Scan for the cell matching the given text and deliver its (X, Y) coordinate at center. 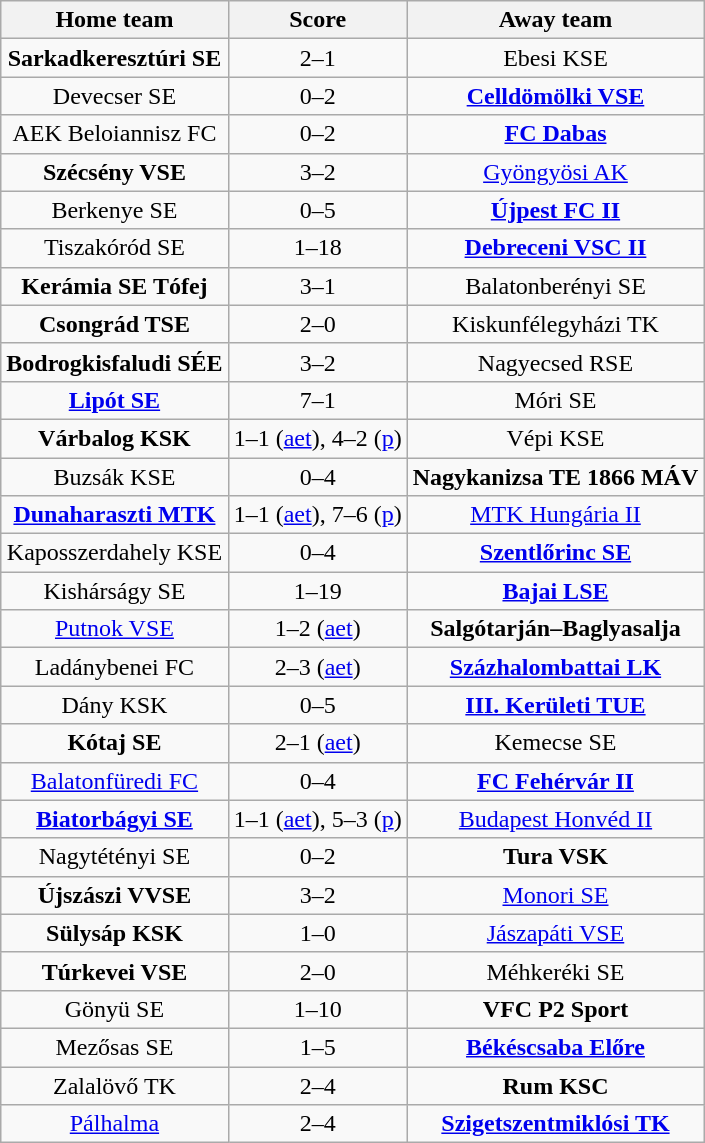
Zalalövő TK (114, 1085)
VFC P2 Sport (556, 1009)
Gyöngyösi AK (556, 172)
Csongrád TSE (114, 324)
Pálhalma (114, 1124)
Sarkadkeresztúri SE (114, 58)
Home team (114, 20)
Szigetszentmiklósi TK (556, 1124)
Balatonberényi SE (556, 286)
FC Fehérvár II (556, 781)
3–1 (318, 286)
Mezősas SE (114, 1047)
Biatorbágyi SE (114, 819)
Tura VSK (556, 857)
Gönyü SE (114, 1009)
Szécsény VSE (114, 172)
Móri SE (556, 400)
MTK Hungária II (556, 515)
Balatonfüredi FC (114, 781)
Putnok VSE (114, 629)
Rum KSC (556, 1085)
Kiskunfélegyházi TK (556, 324)
Dunaharaszti MTK (114, 515)
1–19 (318, 591)
1–10 (318, 1009)
1–1 (aet), 4–2 (p) (318, 438)
1–1 (aet), 7–6 (p) (318, 515)
2–1 (aet) (318, 743)
Kaposszerdahely KSE (114, 553)
Jászapáti VSE (556, 933)
Sülysáp KSK (114, 933)
Lipót SE (114, 400)
2–1 (318, 58)
Szentlőrinc SE (556, 553)
Kemecse SE (556, 743)
Celldömölki VSE (556, 96)
Devecser SE (114, 96)
Tiszakóród SE (114, 248)
Vépi KSE (556, 438)
Méhkeréki SE (556, 971)
III. Kerületi TUE (556, 705)
1–1 (aet), 5–3 (p) (318, 819)
Újszászi VVSE (114, 895)
2–3 (aet) (318, 667)
Berkenye SE (114, 210)
Away team (556, 20)
Békéscsaba Előre (556, 1047)
7–1 (318, 400)
Túrkevei VSE (114, 971)
Debreceni VSC II (556, 248)
AEK Beloiannisz FC (114, 134)
Score (318, 20)
1–5 (318, 1047)
Bodrogkisfaludi SÉE (114, 362)
Nagyecsed RSE (556, 362)
Bajai LSE (556, 591)
Újpest FC II (556, 210)
Nagytétényi SE (114, 857)
Budapest Honvéd II (556, 819)
Kerámia SE Tófej (114, 286)
1–18 (318, 248)
Kótaj SE (114, 743)
Nagykanizsa TE 1866 MÁV (556, 477)
Kishárságy SE (114, 591)
Ebesi KSE (556, 58)
Ladánybenei FC (114, 667)
1–0 (318, 933)
Monori SE (556, 895)
Várbalog KSK (114, 438)
Salgótarján–Baglyasalja (556, 629)
Százhalombattai LK (556, 667)
Dány KSK (114, 705)
Buzsák KSE (114, 477)
1–2 (aet) (318, 629)
FC Dabas (556, 134)
